Locate the cell with the specified text and output its [X, Y] center coordinate. 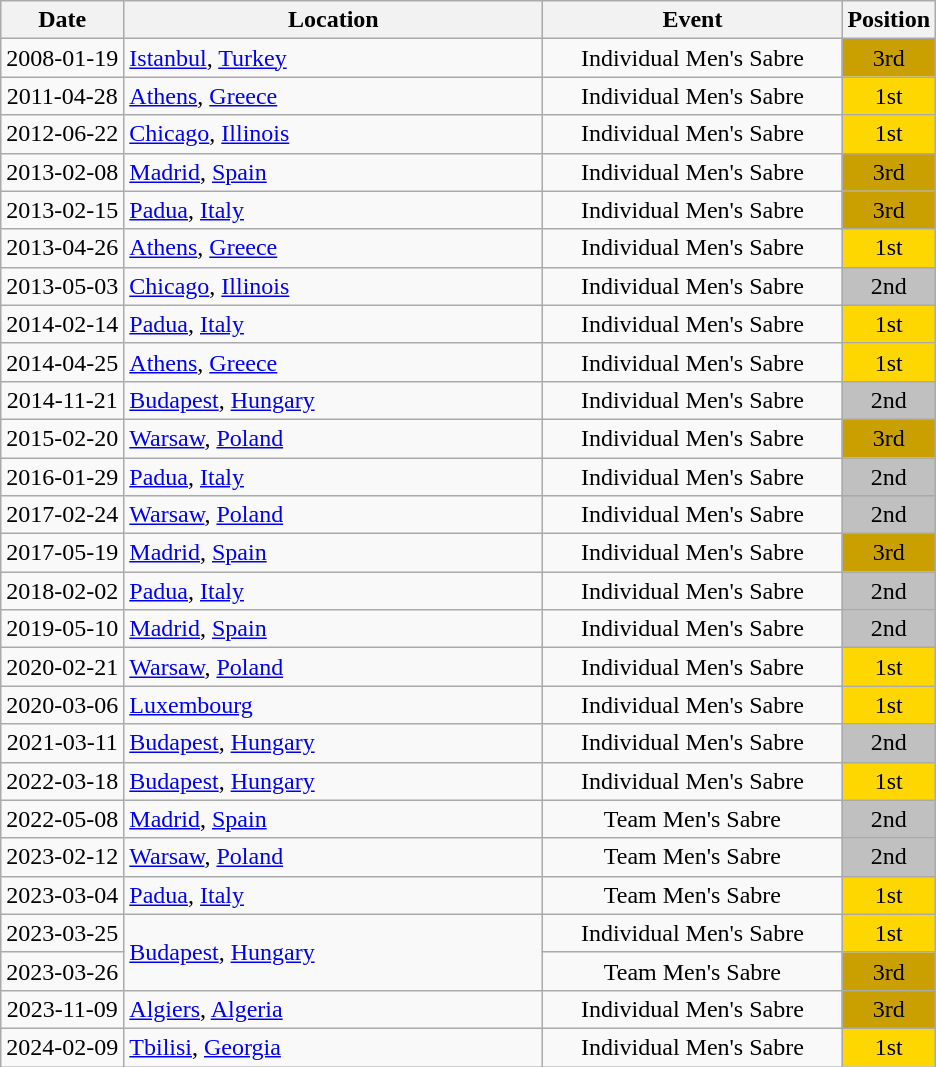
2012-06-22 [62, 134]
Position [889, 20]
2019-05-10 [62, 629]
2014-11-21 [62, 400]
2017-02-24 [62, 515]
2013-02-08 [62, 172]
2024-02-09 [62, 1047]
2023-03-04 [62, 895]
2017-05-19 [62, 553]
Istanbul, Turkey [334, 58]
2022-03-18 [62, 781]
2023-03-26 [62, 971]
2020-02-21 [62, 667]
2008-01-19 [62, 58]
2020-03-06 [62, 705]
2011-04-28 [62, 96]
Tbilisi, Georgia [334, 1047]
2013-04-26 [62, 248]
2013-02-15 [62, 210]
2015-02-20 [62, 438]
2021-03-11 [62, 743]
2023-03-25 [62, 933]
Algiers, Algeria [334, 1009]
2023-02-12 [62, 857]
Event [692, 20]
2018-02-02 [62, 591]
2016-01-29 [62, 477]
2022-05-08 [62, 819]
2013-05-03 [62, 286]
2014-04-25 [62, 362]
Location [334, 20]
Date [62, 20]
Luxembourg [334, 705]
2023-11-09 [62, 1009]
2014-02-14 [62, 324]
